Search for the cell housing the specified text and yield its [x, y] center coordinate. 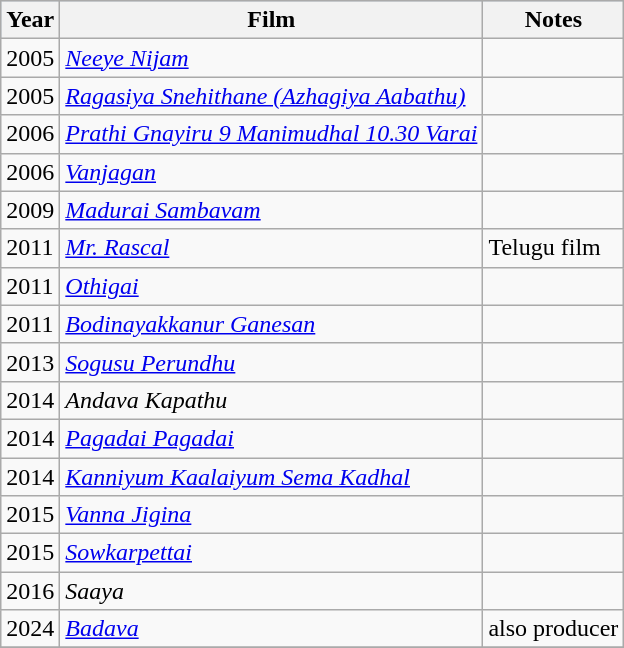
Othigai [272, 286]
Madurai Sambavam [272, 210]
2024 [30, 629]
Badava [272, 629]
Sogusu Perundhu [272, 362]
Vanna Jigina [272, 515]
2013 [30, 362]
Telugu film [554, 248]
Year [30, 20]
Sowkarpettai [272, 553]
Prathi Gnayiru 9 Manimudhal 10.30 Varai [272, 134]
Kanniyum Kaalaiyum Sema Kadhal [272, 477]
Film [272, 20]
Saaya [272, 591]
Pagadai Pagadai [272, 438]
also producer [554, 629]
Notes [554, 20]
Vanjagan [272, 172]
Mr. Rascal [272, 248]
Bodinayakkanur Ganesan [272, 324]
Ragasiya Snehithane (Azhagiya Aabathu) [272, 96]
Andava Kapathu [272, 400]
2009 [30, 210]
Neeye Nijam [272, 58]
2016 [30, 591]
